For the text-containing cell, return its midpoint in [x, y] coordinate format. 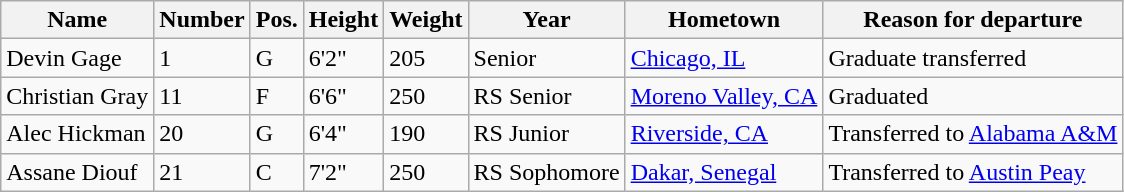
6'4" [343, 134]
Devin Gage [78, 58]
190 [426, 134]
Transferred to Alabama A&M [973, 134]
Riverside, CA [724, 134]
Height [343, 20]
Weight [426, 20]
Year [546, 20]
Pos. [276, 20]
RS Senior [546, 96]
1 [202, 58]
Reason for departure [973, 20]
Alec Hickman [78, 134]
Dakar, Senegal [724, 172]
C [276, 172]
F [276, 96]
Graduate transferred [973, 58]
Moreno Valley, CA [724, 96]
20 [202, 134]
Hometown [724, 20]
Senior [546, 58]
RS Sophomore [546, 172]
RS Junior [546, 134]
205 [426, 58]
6'6" [343, 96]
11 [202, 96]
6'2" [343, 58]
7'2" [343, 172]
Name [78, 20]
Christian Gray [78, 96]
21 [202, 172]
Graduated [973, 96]
Chicago, IL [724, 58]
Assane Diouf [78, 172]
Number [202, 20]
Transferred to Austin Peay [973, 172]
